Search for the cell housing the specified text and yield its (X, Y) center coordinate. 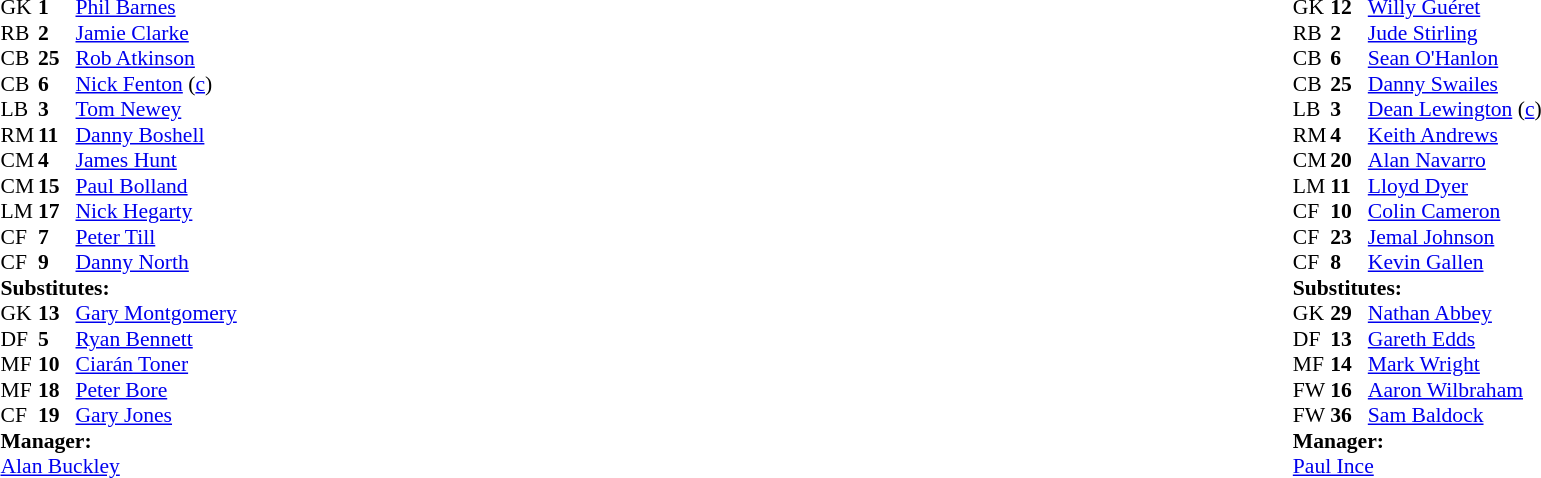
16 (1349, 390)
James Hunt (156, 161)
Peter Bore (156, 390)
Jamie Clarke (156, 33)
7 (57, 237)
Peter Till (156, 237)
Ciarán Toner (156, 365)
20 (1349, 161)
Nick Fenton (c) (156, 84)
23 (1349, 237)
18 (57, 390)
5 (57, 339)
Nick Hegarty (156, 211)
Gary Montgomery (156, 313)
Danny Boshell (156, 135)
Danny North (156, 263)
Manager: (118, 441)
36 (1349, 415)
19 (57, 415)
8 (1349, 263)
Ryan Bennett (156, 339)
17 (57, 211)
9 (57, 263)
Substitutes: (118, 288)
Gary Jones (156, 415)
Tom Newey (156, 109)
29 (1349, 313)
14 (1349, 365)
Rob Atkinson (156, 59)
Paul Bolland (156, 186)
15 (57, 186)
